Pinpoint the cell where the given text exists, returning its [x, y] midpoint coordinate. 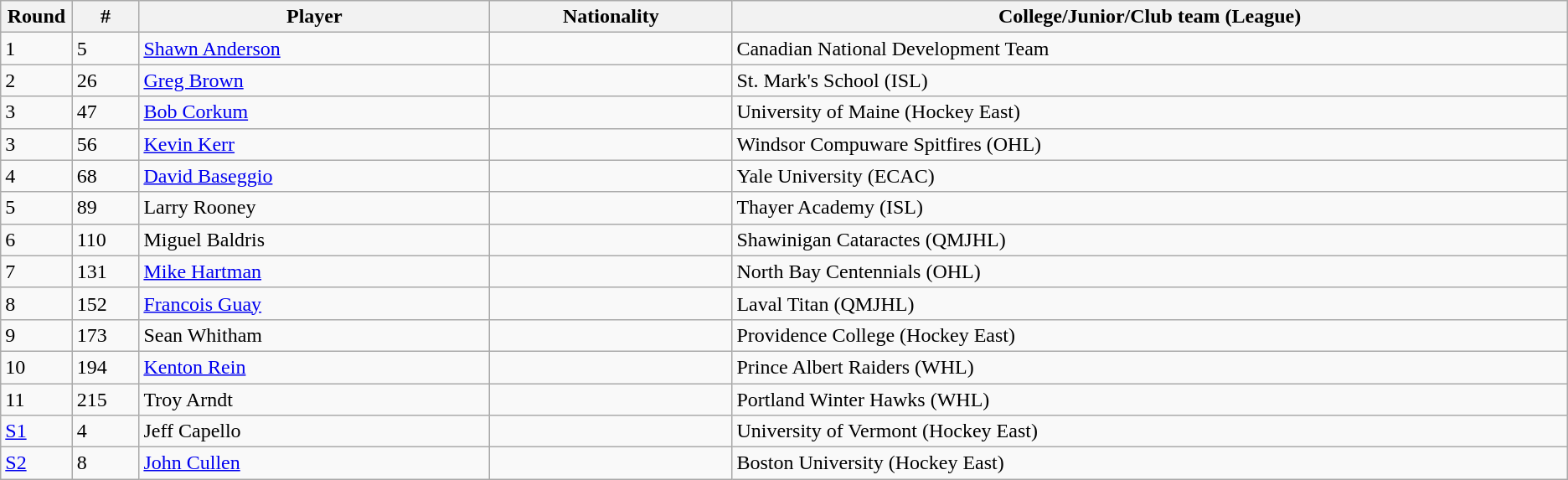
Laval Titan (QMJHL) [1149, 303]
Kenton Rein [315, 367]
56 [106, 144]
10 [37, 367]
Boston University (Hockey East) [1149, 463]
26 [106, 80]
Francois Guay [315, 303]
173 [106, 335]
47 [106, 112]
2 [37, 80]
Mike Hartman [315, 271]
University of Vermont (Hockey East) [1149, 431]
John Cullen [315, 463]
110 [106, 240]
Troy Arndt [315, 400]
6 [37, 240]
Thayer Academy (ISL) [1149, 208]
Round [37, 17]
11 [37, 400]
Windsor Compuware Spitfires (OHL) [1149, 144]
89 [106, 208]
194 [106, 367]
David Baseggio [315, 176]
University of Maine (Hockey East) [1149, 112]
Jeff Capello [315, 431]
Larry Rooney [315, 208]
Shawn Anderson [315, 49]
Prince Albert Raiders (WHL) [1149, 367]
1 [37, 49]
Yale University (ECAC) [1149, 176]
Kevin Kerr [315, 144]
Portland Winter Hawks (WHL) [1149, 400]
Nationality [611, 17]
# [106, 17]
S1 [37, 431]
Bob Corkum [315, 112]
Providence College (Hockey East) [1149, 335]
68 [106, 176]
S2 [37, 463]
Canadian National Development Team [1149, 49]
North Bay Centennials (OHL) [1149, 271]
7 [37, 271]
College/Junior/Club team (League) [1149, 17]
St. Mark's School (ISL) [1149, 80]
9 [37, 335]
Greg Brown [315, 80]
Player [315, 17]
Sean Whitham [315, 335]
Shawinigan Cataractes (QMJHL) [1149, 240]
Miguel Baldris [315, 240]
152 [106, 303]
131 [106, 271]
215 [106, 400]
